Search for the cell housing the specified text and yield its [x, y] center coordinate. 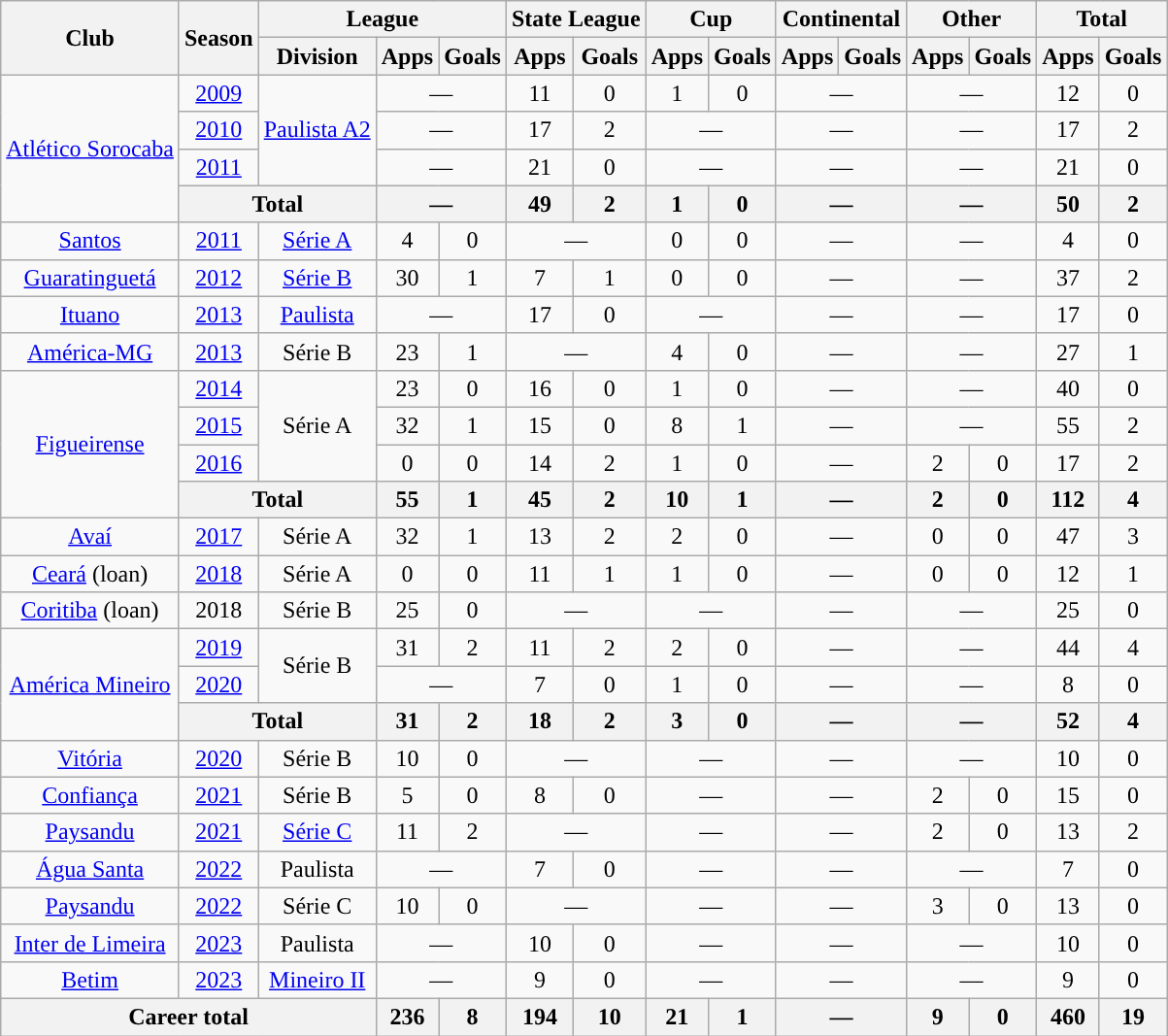
5 [407, 795]
27 [1068, 351]
Confiança [90, 795]
47 [1068, 537]
460 [1068, 1017]
30 [407, 278]
State League [576, 19]
Cup [711, 19]
37 [1068, 278]
14 [540, 463]
Vitória [90, 758]
Continental [841, 19]
Mineiro II [317, 980]
40 [1068, 388]
194 [540, 1017]
2014 [218, 388]
Coritiba (loan) [90, 611]
2019 [218, 648]
2010 [218, 130]
Betim [90, 980]
2016 [218, 463]
50 [1068, 204]
2015 [218, 425]
236 [407, 1017]
Career total [188, 1017]
Figueirense [90, 444]
45 [540, 500]
Paulista A2 [317, 130]
América Mineiro [90, 685]
2017 [218, 537]
16 [540, 388]
112 [1068, 500]
América-MG [90, 351]
44 [1068, 648]
Ituano [90, 315]
2012 [218, 278]
52 [1068, 721]
19 [1133, 1017]
Guaratinguetá [90, 278]
Água Santa [90, 869]
Division [317, 56]
Santos [90, 241]
Avaí [90, 537]
Ceará (loan) [90, 574]
Season [218, 38]
Atlético Sorocaba [90, 149]
Inter de Limeira [90, 943]
Club [90, 38]
League [383, 19]
18 [540, 721]
Other [972, 19]
49 [540, 204]
2009 [218, 93]
